Locate the cell with the specified text and output its [X, Y] center coordinate. 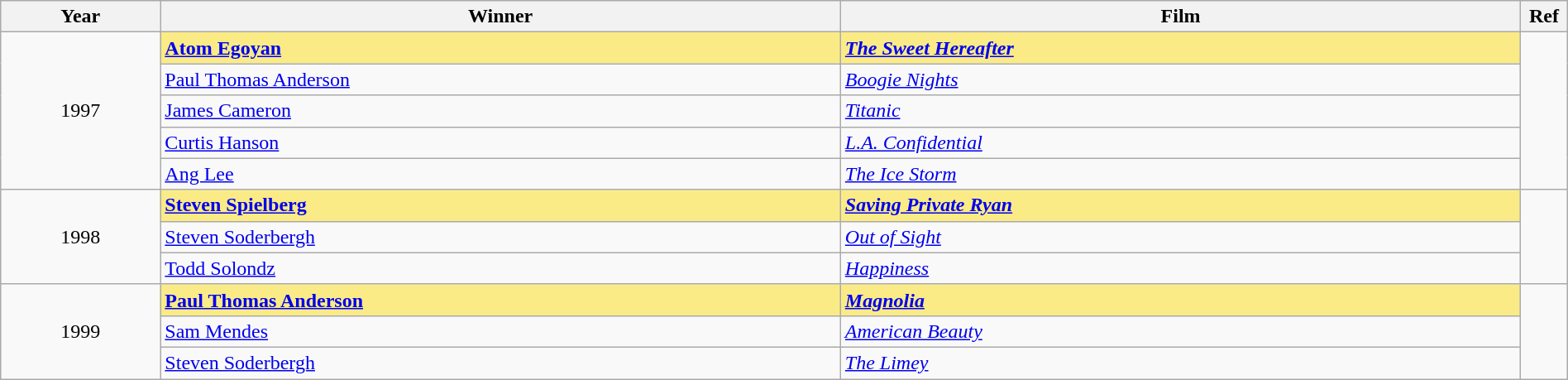
Magnolia [1180, 300]
Saving Private Ryan [1180, 205]
Atom Egoyan [500, 48]
Sam Mendes [500, 331]
The Ice Storm [1180, 174]
1997 [81, 111]
Steven Spielberg [500, 205]
American Beauty [1180, 331]
Out of Sight [1180, 237]
Happiness [1180, 268]
Film [1180, 17]
James Cameron [500, 111]
Ang Lee [500, 174]
L.A. Confidential [1180, 142]
Titanic [1180, 111]
Boogie Nights [1180, 79]
1998 [81, 237]
Ref [1544, 17]
Winner [500, 17]
1999 [81, 331]
Todd Solondz [500, 268]
The Sweet Hereafter [1180, 48]
Year [81, 17]
The Limey [1180, 363]
Curtis Hanson [500, 142]
